Scan for the cell matching the given text and deliver its [x, y] coordinate at center. 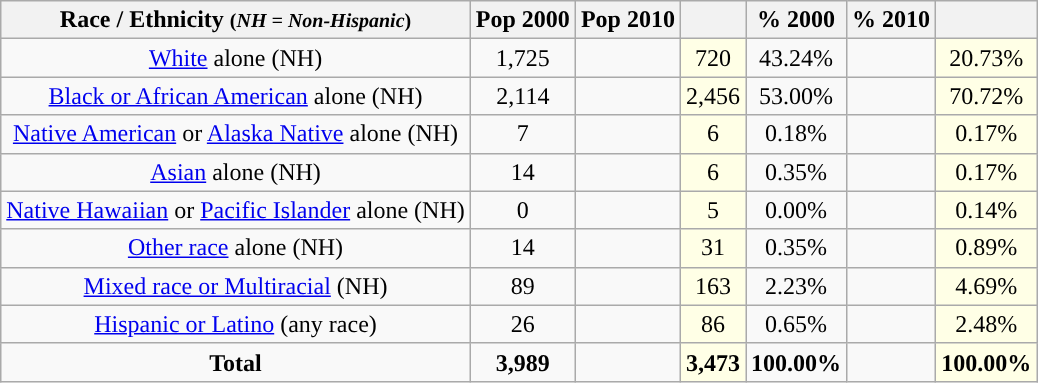
43.24% [796, 58]
4.69% [986, 286]
3,473 [712, 362]
Asian alone (NH) [236, 172]
Pop 2000 [522, 20]
20.73% [986, 58]
0.65% [796, 324]
0.89% [986, 248]
Other race alone (NH) [236, 248]
89 [522, 286]
0.14% [986, 210]
26 [522, 324]
Hispanic or Latino (any race) [236, 324]
1,725 [522, 58]
Total [236, 362]
0.00% [796, 210]
2.48% [986, 324]
Native American or Alaska Native alone (NH) [236, 134]
White alone (NH) [236, 58]
Black or African American alone (NH) [236, 96]
163 [712, 286]
720 [712, 58]
Race / Ethnicity (NH = Non-Hispanic) [236, 20]
0 [522, 210]
2,114 [522, 96]
0.18% [796, 134]
70.72% [986, 96]
Native Hawaiian or Pacific Islander alone (NH) [236, 210]
Mixed race or Multiracial (NH) [236, 286]
31 [712, 248]
7 [522, 134]
2,456 [712, 96]
% 2010 [892, 20]
5 [712, 210]
Pop 2010 [628, 20]
53.00% [796, 96]
86 [712, 324]
3,989 [522, 362]
2.23% [796, 286]
% 2000 [796, 20]
